Return the [x, y] coordinate for the center point of the cell that contains the specified text.  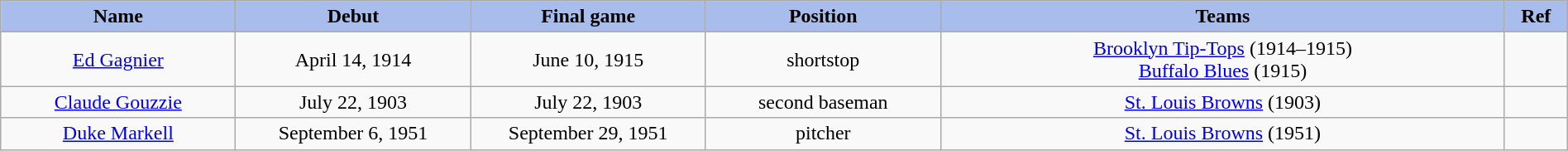
April 14, 1914 [353, 60]
Final game [588, 17]
Ed Gagnier [118, 60]
Name [118, 17]
Debut [353, 17]
shortstop [823, 60]
September 29, 1951 [588, 134]
second baseman [823, 102]
Position [823, 17]
Duke Markell [118, 134]
St. Louis Browns (1903) [1222, 102]
Ref [1536, 17]
Claude Gouzzie [118, 102]
September 6, 1951 [353, 134]
Brooklyn Tip-Tops (1914–1915)Buffalo Blues (1915) [1222, 60]
June 10, 1915 [588, 60]
St. Louis Browns (1951) [1222, 134]
pitcher [823, 134]
Teams [1222, 17]
